For the text-containing cell, return its midpoint in [X, Y] coordinate format. 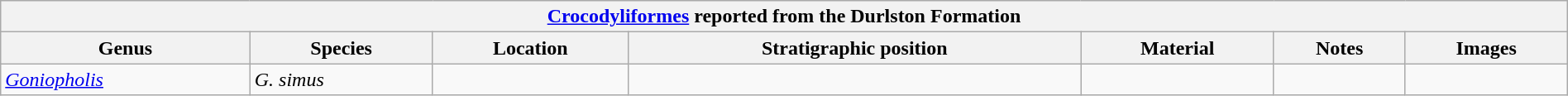
Stratigraphic position [854, 48]
Material [1178, 48]
Notes [1340, 48]
Crocodyliformes reported from the Durlston Formation [784, 17]
Location [530, 48]
Images [1486, 48]
G. simus [341, 79]
Goniopholis [126, 79]
Genus [126, 48]
Species [341, 48]
